Return the (X, Y) coordinate for the center point of the cell that contains the specified text.  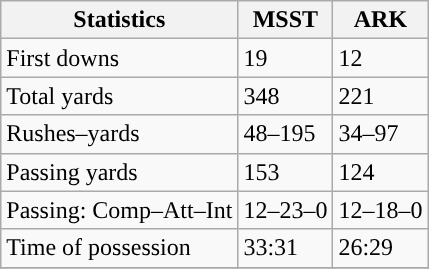
33:31 (286, 248)
48–195 (286, 134)
MSST (286, 20)
124 (380, 172)
26:29 (380, 248)
12–23–0 (286, 210)
19 (286, 58)
34–97 (380, 134)
Statistics (120, 20)
12 (380, 58)
Total yards (120, 96)
ARK (380, 20)
221 (380, 96)
Rushes–yards (120, 134)
First downs (120, 58)
Passing: Comp–Att–Int (120, 210)
Time of possession (120, 248)
12–18–0 (380, 210)
153 (286, 172)
Passing yards (120, 172)
348 (286, 96)
